Determine the (X, Y) coordinate at the center of the cell enclosing the given text.  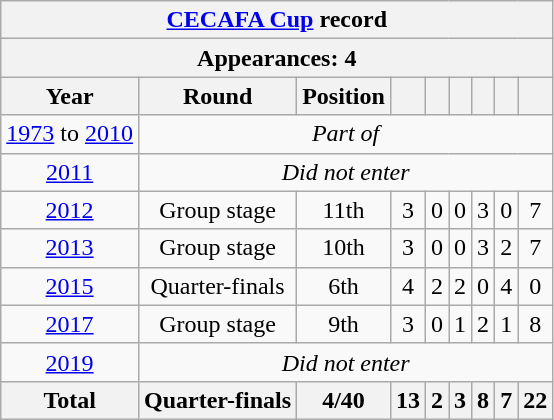
Total (70, 400)
2015 (70, 286)
CECAFA Cup record (277, 20)
1973 to 2010 (70, 134)
Appearances: 4 (277, 58)
6th (344, 286)
22 (536, 400)
2017 (70, 324)
11th (344, 210)
2011 (70, 172)
9th (344, 324)
2012 (70, 210)
Year (70, 96)
Round (217, 96)
2013 (70, 248)
4/40 (344, 400)
Position (344, 96)
10th (344, 248)
Part of (345, 134)
13 (408, 400)
2019 (70, 362)
